Identify which cell holds the provided text, then report its (x, y) central coordinate. 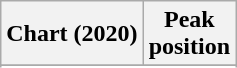
Chart (2020) (72, 34)
Peakposition (189, 34)
